Locate the cell with the specified text and output its (x, y) center coordinate. 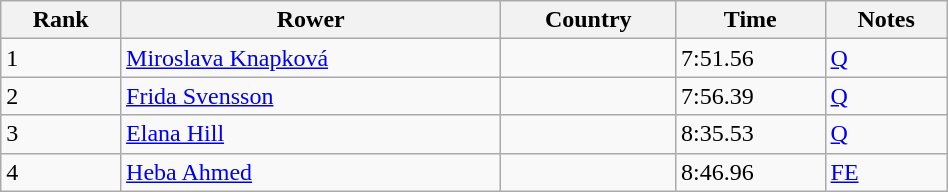
Rank (61, 20)
Heba Ahmed (311, 172)
2 (61, 96)
Rower (311, 20)
4 (61, 172)
Country (588, 20)
8:35.53 (751, 134)
7:51.56 (751, 58)
3 (61, 134)
Elana Hill (311, 134)
1 (61, 58)
FE (886, 172)
Frida Svensson (311, 96)
8:46.96 (751, 172)
7:56.39 (751, 96)
Time (751, 20)
Notes (886, 20)
Miroslava Knapková (311, 58)
